Scan for the cell matching the given text and deliver its (x, y) coordinate at center. 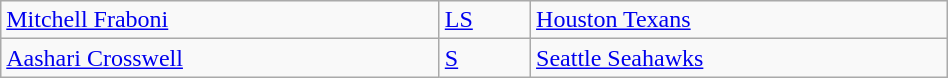
LS (484, 20)
Mitchell Fraboni (220, 20)
S (484, 58)
Seattle Seahawks (740, 58)
Houston Texans (740, 20)
Aashari Crosswell (220, 58)
